Output the (x, y) coordinate of the center of the cell containing the given text.  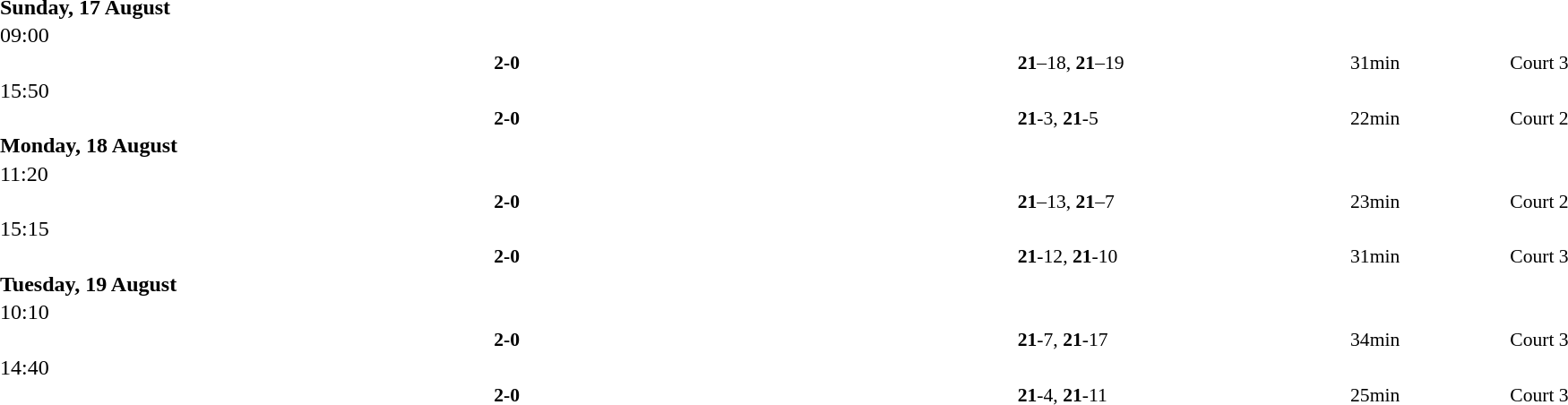
21–13, 21–7 (1182, 201)
21-12, 21-10 (1182, 256)
21-3, 21-5 (1182, 118)
21–18, 21–19 (1182, 63)
21-7, 21-17 (1182, 340)
23min (1428, 201)
22min (1428, 118)
34min (1428, 340)
